Identify which cell holds the provided text, then report its (x, y) central coordinate. 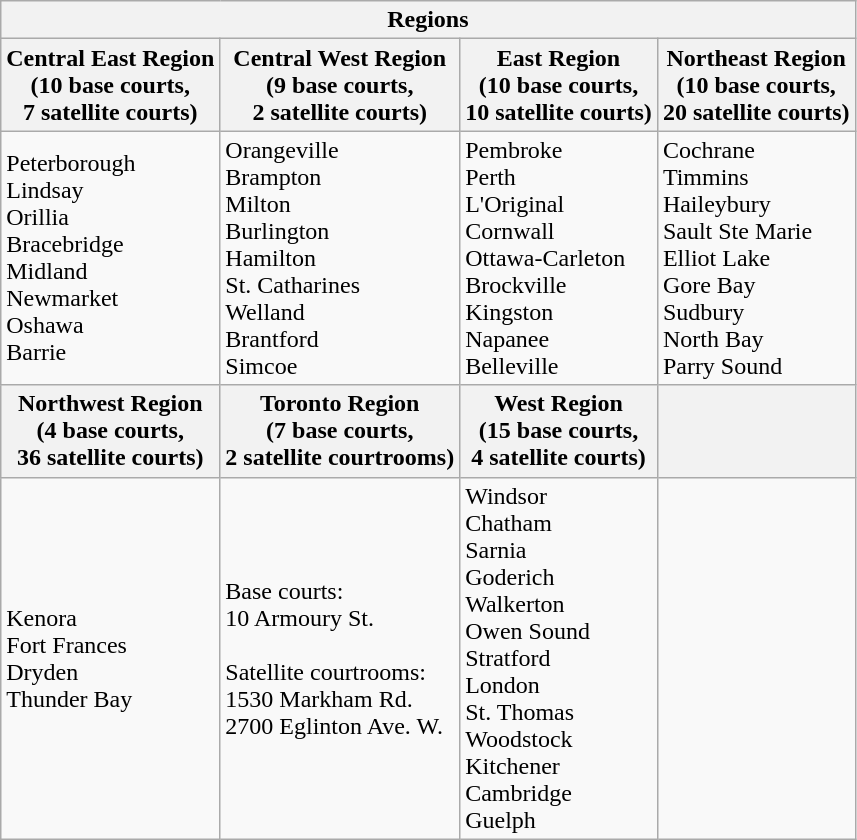
CochraneTimminsHaileyburySault Ste Marie Elliot Lake Gore Bay SudburyNorth Bay Parry Sound (756, 258)
PembrokePerthL'OriginalCornwallOttawa-CarletonBrockvilleKingstonNapaneeBelleville (559, 258)
PeterboroughLindsayOrilliaBracebridgeMidlandNewmarketOshawaBarrie (110, 258)
Toronto Region(7 base courts,2 satellite courtrooms) (340, 431)
OrangevilleBramptonMiltonBurlingtonHamiltonSt. CatharinesWellandBrantfordSimcoe (340, 258)
Regions (428, 20)
Central East Region (10 base courts, 7 satellite courts) (110, 85)
WindsorChathamSarniaGoderichWalkertonOwen SoundStratfordLondonSt. ThomasWoodstockKitchenerCambridgeGuelph (559, 658)
Central West Region (9 base courts, 2 satellite courts) (340, 85)
Northwest Region(4 base courts, 36 satellite courts) (110, 431)
KenoraFort FrancesDrydenThunder Bay (110, 658)
Base courts:10 Armoury St.Satellite courtrooms:1530 Markham Rd.2700 Eglinton Ave. W. (340, 658)
Northeast Region (10 base courts, 20 satellite courts) (756, 85)
East Region (10 base courts,10 satellite courts) (559, 85)
West Region(15 base courts, 4 satellite courts) (559, 431)
